Detect which cell encompasses the target text, then output its [X, Y] center coordinate. 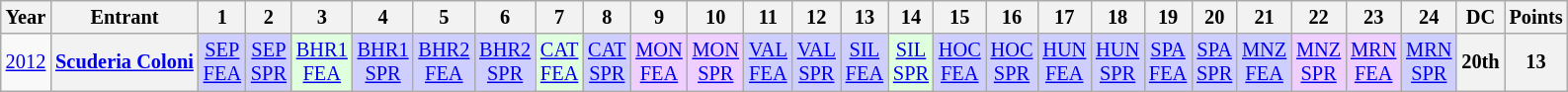
5 [444, 17]
HOCSPR [1012, 62]
BHR2FEA [444, 62]
15 [960, 17]
9 [658, 17]
VALSPR [816, 62]
19 [1168, 17]
4 [383, 17]
24 [1429, 17]
3 [322, 17]
SEPSPR [269, 62]
20 [1214, 17]
Points [1536, 17]
BHR1SPR [383, 62]
11 [769, 17]
2 [269, 17]
HUNFEA [1064, 62]
MNZFEA [1265, 62]
17 [1064, 17]
MONFEA [658, 62]
MRNSPR [1429, 62]
VALFEA [769, 62]
Scuderia Coloni [124, 62]
CATFEA [559, 62]
12 [816, 17]
23 [1373, 17]
6 [505, 17]
HUNSPR [1117, 62]
Year [26, 17]
MONSPR [715, 62]
1 [222, 17]
BHR1FEA [322, 62]
20th [1480, 62]
16 [1012, 17]
14 [911, 17]
BHR2SPR [505, 62]
2012 [26, 62]
22 [1318, 17]
21 [1265, 17]
DC [1480, 17]
CATSPR [607, 62]
MRNFEA [1373, 62]
10 [715, 17]
7 [559, 17]
Entrant [124, 17]
SILFEA [865, 62]
SPASPR [1214, 62]
HOCFEA [960, 62]
SILSPR [911, 62]
8 [607, 17]
SEPFEA [222, 62]
18 [1117, 17]
SPAFEA [1168, 62]
MNZSPR [1318, 62]
